Identify which cell holds the provided text, then report its [X, Y] central coordinate. 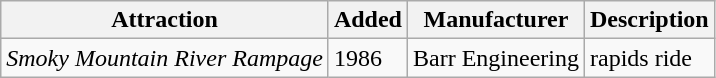
Barr Engineering [496, 58]
Manufacturer [496, 20]
Description [650, 20]
Attraction [165, 20]
1986 [368, 58]
Smoky Mountain River Rampage [165, 58]
rapids ride [650, 58]
Added [368, 20]
